Scan for the cell matching the given text and deliver its (x, y) coordinate at center. 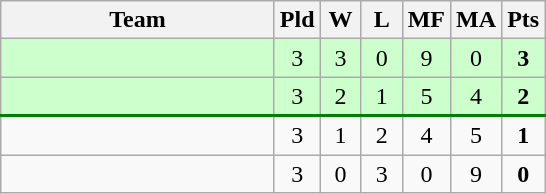
Pts (524, 20)
Team (138, 20)
L (382, 20)
W (340, 20)
MF (426, 20)
MA (476, 20)
Pld (297, 20)
